Identify which cell holds the provided text, then report its [x, y] central coordinate. 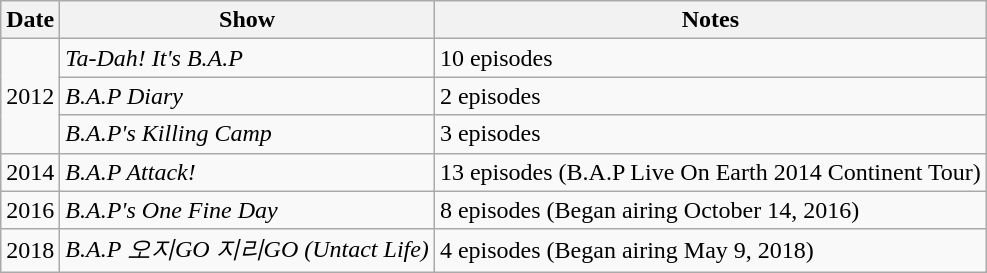
13 episodes (B.A.P Live On Earth 2014 Continent Tour) [710, 172]
Notes [710, 20]
2018 [30, 250]
B.A.P Attack! [248, 172]
10 episodes [710, 58]
Ta-Dah! It's B.A.P [248, 58]
Date [30, 20]
8 episodes (Began airing October 14, 2016) [710, 210]
B.A.P Diary [248, 96]
2014 [30, 172]
4 episodes (Began airing May 9, 2018) [710, 250]
Show [248, 20]
B.A.P 오지GO 지리GO (Untact Life) [248, 250]
2016 [30, 210]
3 episodes [710, 134]
B.A.P's One Fine Day [248, 210]
2012 [30, 96]
2 episodes [710, 96]
B.A.P's Killing Camp [248, 134]
